Locate the cell with the specified text and output its [x, y] center coordinate. 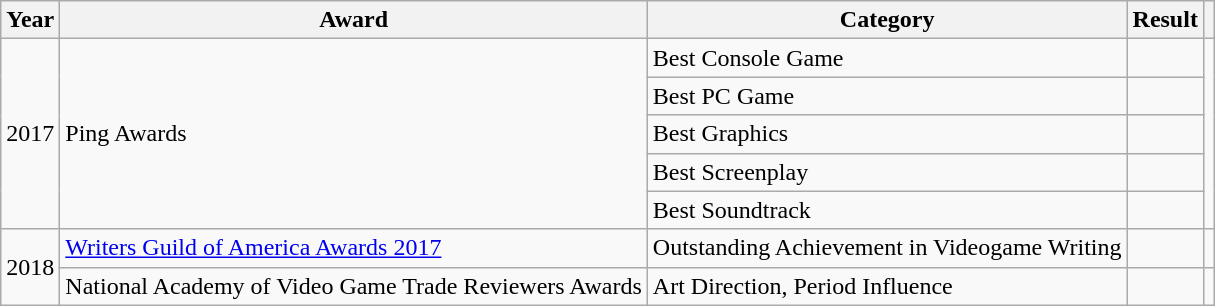
National Academy of Video Game Trade Reviewers Awards [354, 286]
Outstanding Achievement in Videogame Writing [887, 248]
Ping Awards [354, 134]
Best Soundtrack [887, 210]
Year [30, 20]
Best Graphics [887, 134]
Art Direction, Period Influence [887, 286]
Writers Guild of America Awards 2017 [354, 248]
Best Console Game [887, 58]
Category [887, 20]
Result [1165, 20]
2018 [30, 267]
Award [354, 20]
2017 [30, 134]
Best PC Game [887, 96]
Best Screenplay [887, 172]
